Return the [x, y] coordinate for the center point of the cell that contains the specified text.  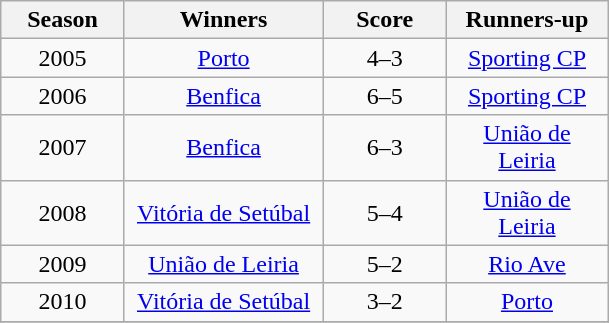
4–3 [385, 58]
2006 [63, 96]
Season [63, 20]
5–2 [385, 264]
2005 [63, 58]
Rio Ave [526, 264]
6–3 [385, 148]
2007 [63, 148]
3–2 [385, 302]
2008 [63, 212]
6–5 [385, 96]
5–4 [385, 212]
Winners [224, 20]
Runners-up [526, 20]
Score [385, 20]
2009 [63, 264]
2010 [63, 302]
